Determine the (X, Y) coordinate at the center of the cell enclosing the given text.  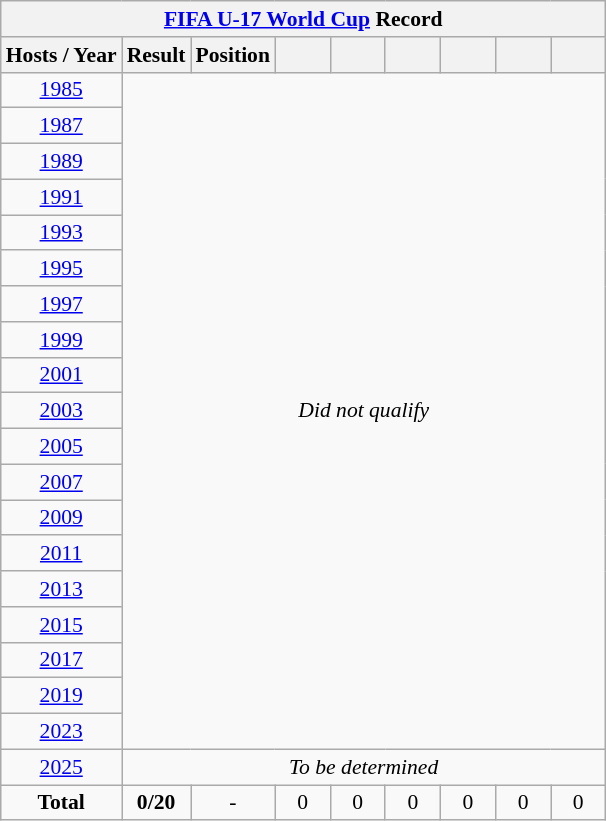
Hosts / Year (62, 55)
2013 (62, 589)
Total (62, 803)
2005 (62, 447)
0/20 (156, 803)
1993 (62, 233)
2001 (62, 375)
2017 (62, 660)
2011 (62, 554)
- (232, 803)
2015 (62, 625)
FIFA U-17 World Cup Record (304, 19)
2009 (62, 518)
Result (156, 55)
To be determined (364, 767)
Did not qualify (364, 410)
1991 (62, 197)
2025 (62, 767)
2003 (62, 411)
1987 (62, 126)
2007 (62, 482)
2023 (62, 732)
1999 (62, 340)
2019 (62, 696)
1989 (62, 162)
Position (232, 55)
1997 (62, 304)
1995 (62, 269)
1985 (62, 90)
